Find where the given text appears and provide that cell's center as (x, y) coordinate. 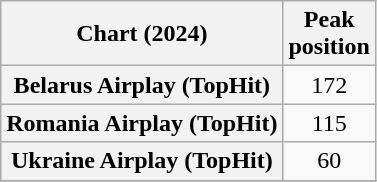
Belarus Airplay (TopHit) (142, 85)
115 (329, 123)
172 (329, 85)
60 (329, 161)
Ukraine Airplay (TopHit) (142, 161)
Chart (2024) (142, 34)
Romania Airplay (TopHit) (142, 123)
Peakposition (329, 34)
